Locate the cell with the specified text and output its (x, y) center coordinate. 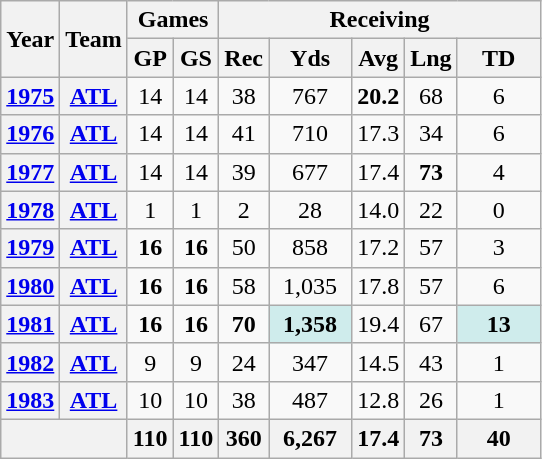
Games (173, 20)
1981 (30, 324)
26 (431, 400)
1976 (30, 134)
858 (310, 248)
Year (30, 39)
GP (150, 58)
1979 (30, 248)
1975 (30, 96)
58 (244, 286)
1,358 (310, 324)
28 (310, 210)
39 (244, 172)
41 (244, 134)
20.2 (378, 96)
1980 (30, 286)
14.5 (378, 362)
360 (244, 438)
Lng (431, 58)
1983 (30, 400)
767 (310, 96)
Receiving (380, 20)
24 (244, 362)
487 (310, 400)
17.2 (378, 248)
22 (431, 210)
3 (498, 248)
34 (431, 134)
Avg (378, 58)
710 (310, 134)
1977 (30, 172)
Rec (244, 58)
40 (498, 438)
677 (310, 172)
4 (498, 172)
17.8 (378, 286)
13 (498, 324)
1978 (30, 210)
0 (498, 210)
2 (244, 210)
50 (244, 248)
1,035 (310, 286)
12.8 (378, 400)
14.0 (378, 210)
6,267 (310, 438)
70 (244, 324)
67 (431, 324)
1982 (30, 362)
TD (498, 58)
17.3 (378, 134)
68 (431, 96)
Yds (310, 58)
GS (196, 58)
Team (94, 39)
19.4 (378, 324)
347 (310, 362)
43 (431, 362)
